Pinpoint the cell where the given text exists, returning its (X, Y) midpoint coordinate. 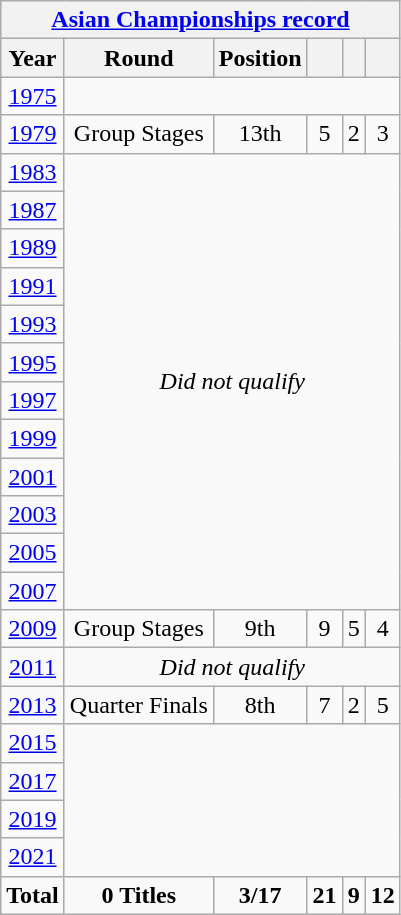
2003 (33, 515)
9th (260, 629)
Year (33, 58)
12 (382, 895)
13th (260, 134)
3/17 (260, 895)
1991 (33, 286)
2015 (33, 743)
1997 (33, 400)
2001 (33, 477)
1999 (33, 438)
2017 (33, 781)
Asian Championships record (201, 20)
1979 (33, 134)
2011 (33, 667)
2013 (33, 705)
0 Titles (138, 895)
1975 (33, 96)
1983 (33, 172)
8th (260, 705)
1995 (33, 362)
1987 (33, 210)
1989 (33, 248)
Total (33, 895)
4 (382, 629)
2019 (33, 819)
2007 (33, 591)
3 (382, 134)
2021 (33, 857)
Quarter Finals (138, 705)
Round (138, 58)
Position (260, 58)
7 (324, 705)
2005 (33, 553)
1993 (33, 324)
21 (324, 895)
2009 (33, 629)
